Return (X, Y) of the center of cell containing provided text 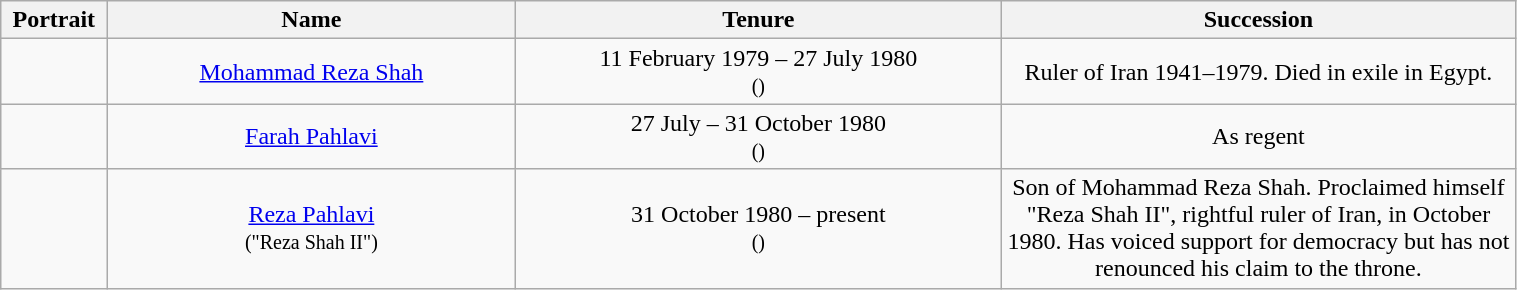
Farah Pahlavi (312, 136)
Name (312, 20)
Reza Pahlavi("Reza Shah II") (312, 228)
Succession (1258, 20)
Portrait (54, 20)
27 July – 31 October 1980() (758, 136)
As regent (1258, 136)
31 October 1980 – present() (758, 228)
11 February 1979 – 27 July 1980() (758, 72)
Tenure (758, 20)
Ruler of Iran 1941–1979. Died in exile in Egypt. (1258, 72)
Mohammad Reza Shah (312, 72)
